Extract the (x, y) coordinate from the center of the cell holding the provided text.  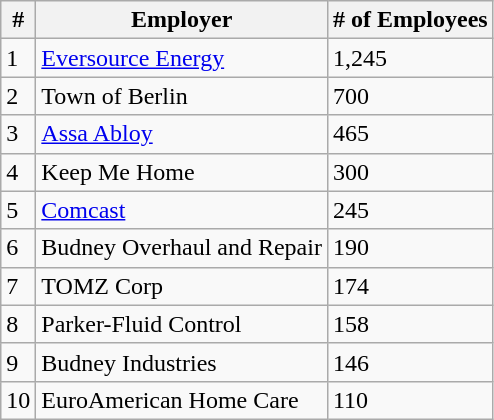
6 (18, 248)
9 (18, 362)
Budney Industries (182, 362)
2 (18, 96)
174 (410, 286)
3 (18, 134)
190 (410, 248)
# (18, 20)
# of Employees (410, 20)
4 (18, 172)
245 (410, 210)
1,245 (410, 58)
Employer (182, 20)
110 (410, 400)
7 (18, 286)
Eversource Energy (182, 58)
Comcast (182, 210)
Budney Overhaul and Repair (182, 248)
Keep Me Home (182, 172)
Parker-Fluid Control (182, 324)
700 (410, 96)
465 (410, 134)
10 (18, 400)
1 (18, 58)
5 (18, 210)
Town of Berlin (182, 96)
158 (410, 324)
300 (410, 172)
8 (18, 324)
EuroAmerican Home Care (182, 400)
TOMZ Corp (182, 286)
Assa Abloy (182, 134)
146 (410, 362)
